Scan for the cell matching the given text and deliver its (x, y) coordinate at center. 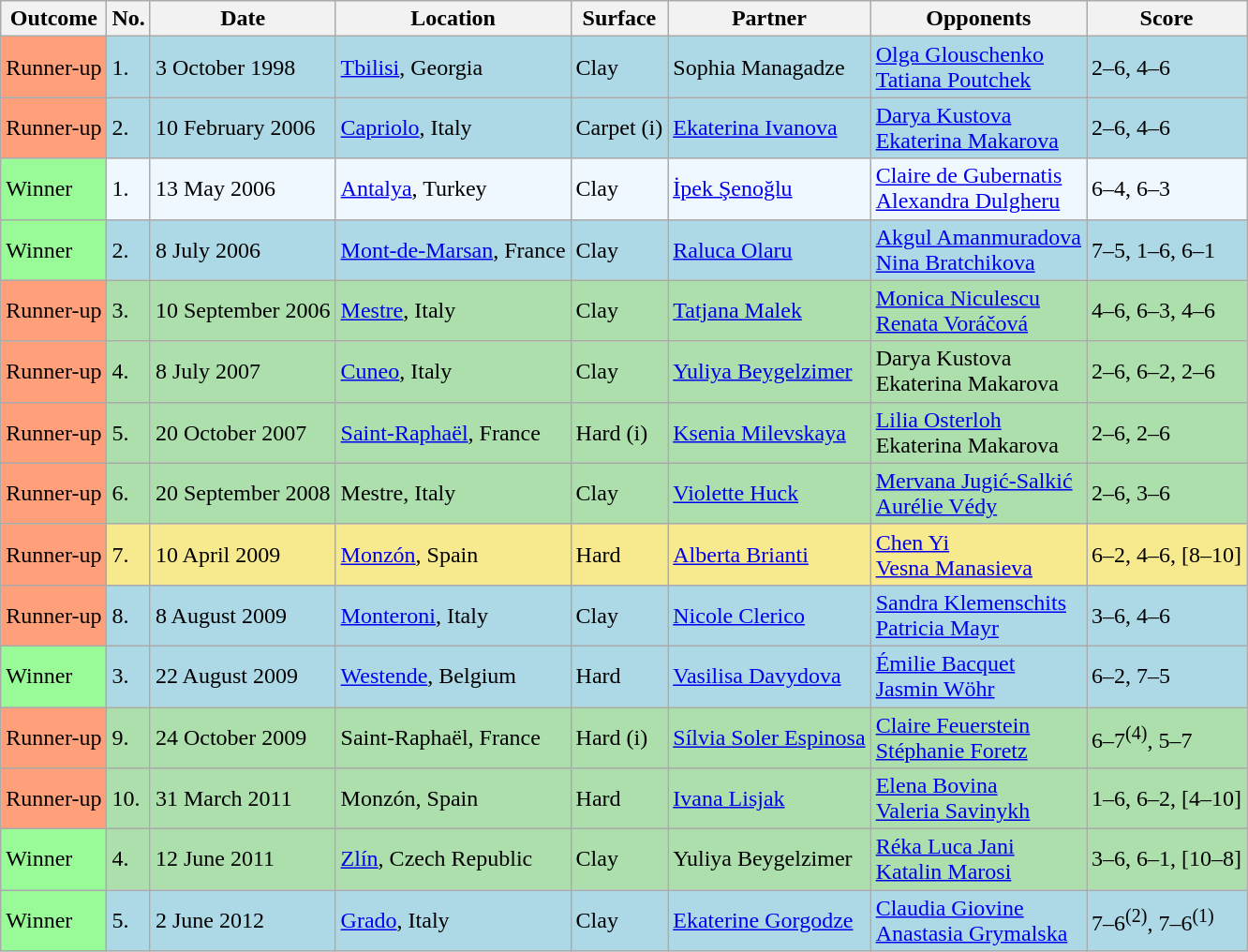
9. (128, 736)
3 October 1998 (243, 67)
10 April 2009 (243, 555)
Tbilisi, Georgia (453, 67)
1–6, 6–2, [4–10] (1167, 798)
12 June 2011 (243, 860)
6. (128, 493)
Score (1167, 19)
24 October 2009 (243, 736)
7–5, 1–6, 6–1 (1167, 249)
8 August 2009 (243, 615)
13 May 2006 (243, 189)
Sílvia Soler Espinosa (769, 736)
Tatjana Malek (769, 311)
Partner (769, 19)
2–6, 6–2, 2–6 (1167, 371)
20 October 2007 (243, 433)
Westende, Belgium (453, 677)
Vasilisa Davydova (769, 677)
Monteroni, Italy (453, 615)
Claire de Gubernatis Alexandra Dulgheru (978, 189)
Opponents (978, 19)
8. (128, 615)
Location (453, 19)
10. (128, 798)
Réka Luca Jani Katalin Marosi (978, 860)
Sophia Managadze (769, 67)
Raluca Olaru (769, 249)
Nicole Clerico (769, 615)
Monica Niculescu Renata Voráčová (978, 311)
Chen Yi Vesna Manasieva (978, 555)
22 August 2009 (243, 677)
Outcome (54, 19)
Grado, Italy (453, 920)
20 September 2008 (243, 493)
Mervana Jugić-Salkić Aurélie Védy (978, 493)
Date (243, 19)
Ksenia Milevskaya (769, 433)
7. (128, 555)
Capriolo, Italy (453, 127)
Lilia Osterloh Ekaterina Makarova (978, 433)
Elena Bovina Valeria Savinykh (978, 798)
2–6, 3–6 (1167, 493)
10 September 2006 (243, 311)
6–2, 7–5 (1167, 677)
4–6, 6–3, 4–6 (1167, 311)
Ekaterina Ivanova (769, 127)
Violette Huck (769, 493)
8 July 2007 (243, 371)
Mont-de-Marsan, France (453, 249)
Antalya, Turkey (453, 189)
10 February 2006 (243, 127)
Zlín, Czech Republic (453, 860)
Émilie Bacquet Jasmin Wöhr (978, 677)
2–6, 2–6 (1167, 433)
6–7(4), 5–7 (1167, 736)
Claire Feuerstein Stéphanie Foretz (978, 736)
Claudia Giovine Anastasia Grymalska (978, 920)
6–4, 6–3 (1167, 189)
31 March 2011 (243, 798)
İpek Şenoğlu (769, 189)
3–6, 6–1, [10–8] (1167, 860)
Carpet (i) (619, 127)
7–6(2), 7–6(1) (1167, 920)
Sandra Klemenschits Patricia Mayr (978, 615)
6–2, 4–6, [8–10] (1167, 555)
Ivana Lisjak (769, 798)
2 June 2012 (243, 920)
8 July 2006 (243, 249)
No. (128, 19)
Olga Glouschenko Tatiana Poutchek (978, 67)
Surface (619, 19)
3–6, 4–6 (1167, 615)
Akgul Amanmuradova Nina Bratchikova (978, 249)
Alberta Brianti (769, 555)
Cuneo, Italy (453, 371)
Ekaterine Gorgodze (769, 920)
